Search for the cell housing the specified text and yield its (X, Y) center coordinate. 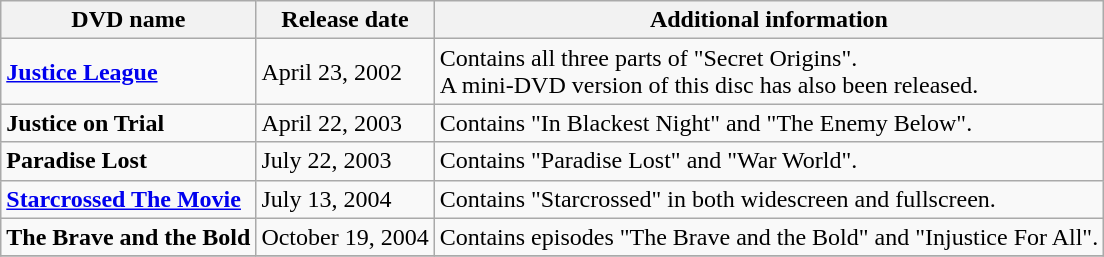
April 23, 2002 (345, 72)
Contains episodes "The Brave and the Bold" and "Injustice For All". (768, 237)
Contains all three parts of "Secret Origins". A mini-DVD version of this disc has also been released. (768, 72)
Justice on Trial (128, 123)
Justice League (128, 72)
DVD name (128, 20)
The Brave and the Bold (128, 237)
Release date (345, 20)
Contains "Starcrossed" in both widescreen and fullscreen. (768, 199)
April 22, 2003 (345, 123)
Additional information (768, 20)
July 22, 2003 (345, 161)
Starcrossed The Movie (128, 199)
October 19, 2004 (345, 237)
Contains "Paradise Lost" and "War World". (768, 161)
July 13, 2004 (345, 199)
Contains "In Blackest Night" and "The Enemy Below". (768, 123)
Paradise Lost (128, 161)
